Search for the cell housing the specified text and yield its [x, y] center coordinate. 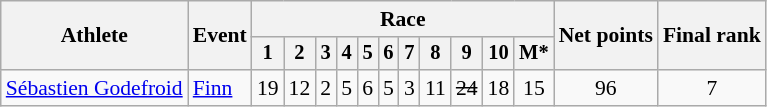
M* [534, 54]
Net points [606, 36]
Finn [220, 88]
Sébastien Godefroid [94, 88]
24 [467, 88]
12 [300, 88]
Race [403, 19]
1 [268, 54]
15 [534, 88]
Athlete [94, 36]
10 [499, 54]
19 [268, 88]
Event [220, 36]
4 [346, 54]
18 [499, 88]
Final rank [712, 36]
96 [606, 88]
8 [436, 54]
9 [467, 54]
11 [436, 88]
